Pinpoint the cell where the given text exists, returning its (X, Y) midpoint coordinate. 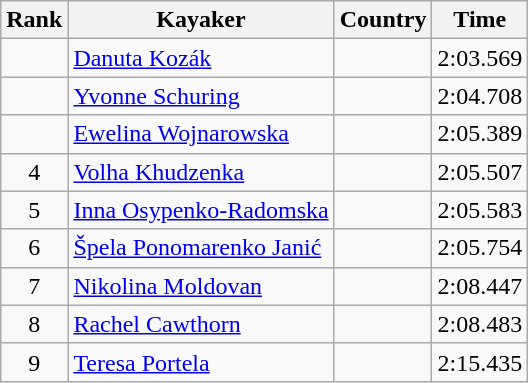
Rachel Cawthorn (201, 324)
9 (34, 362)
2:04.708 (480, 96)
Time (480, 20)
2:05.583 (480, 210)
4 (34, 172)
Nikolina Moldovan (201, 286)
Rank (34, 20)
7 (34, 286)
2:05.389 (480, 134)
2:08.447 (480, 286)
2:05.754 (480, 248)
Špela Ponomarenko Janić (201, 248)
Teresa Portela (201, 362)
Country (383, 20)
6 (34, 248)
Volha Khudzenka (201, 172)
2:08.483 (480, 324)
Ewelina Wojnarowska (201, 134)
2:15.435 (480, 362)
Kayaker (201, 20)
Danuta Kozák (201, 58)
2:03.569 (480, 58)
5 (34, 210)
2:05.507 (480, 172)
Yvonne Schuring (201, 96)
8 (34, 324)
Inna Osypenko-Radomska (201, 210)
